Output the [X, Y] coordinate of the center of the cell containing the given text.  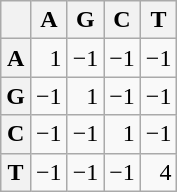
4 [158, 172]
